Find where the given text appears and provide that cell's center as (X, Y) coordinate. 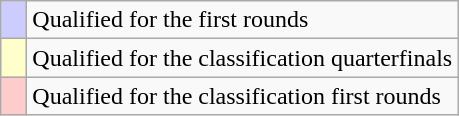
Qualified for the classification first rounds (242, 96)
Qualified for the classification quarterfinals (242, 58)
Qualified for the first rounds (242, 20)
